From the cell containing the given text, extract its center point as (X, Y) coordinate. 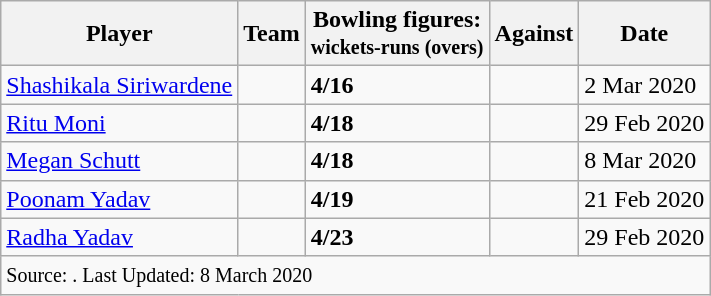
Poonam Yadav (120, 199)
Bowling figures:wickets-runs (overs) (397, 34)
Shashikala Siriwardene (120, 85)
2 Mar 2020 (644, 85)
Ritu Moni (120, 123)
4/23 (397, 237)
Source: . Last Updated: 8 March 2020 (356, 275)
Radha Yadav (120, 237)
4/16 (397, 85)
Megan Schutt (120, 161)
Against (534, 34)
4/19 (397, 199)
Player (120, 34)
21 Feb 2020 (644, 199)
8 Mar 2020 (644, 161)
Team (272, 34)
Date (644, 34)
